Extract the [X, Y] coordinate from the center of the cell holding the provided text.  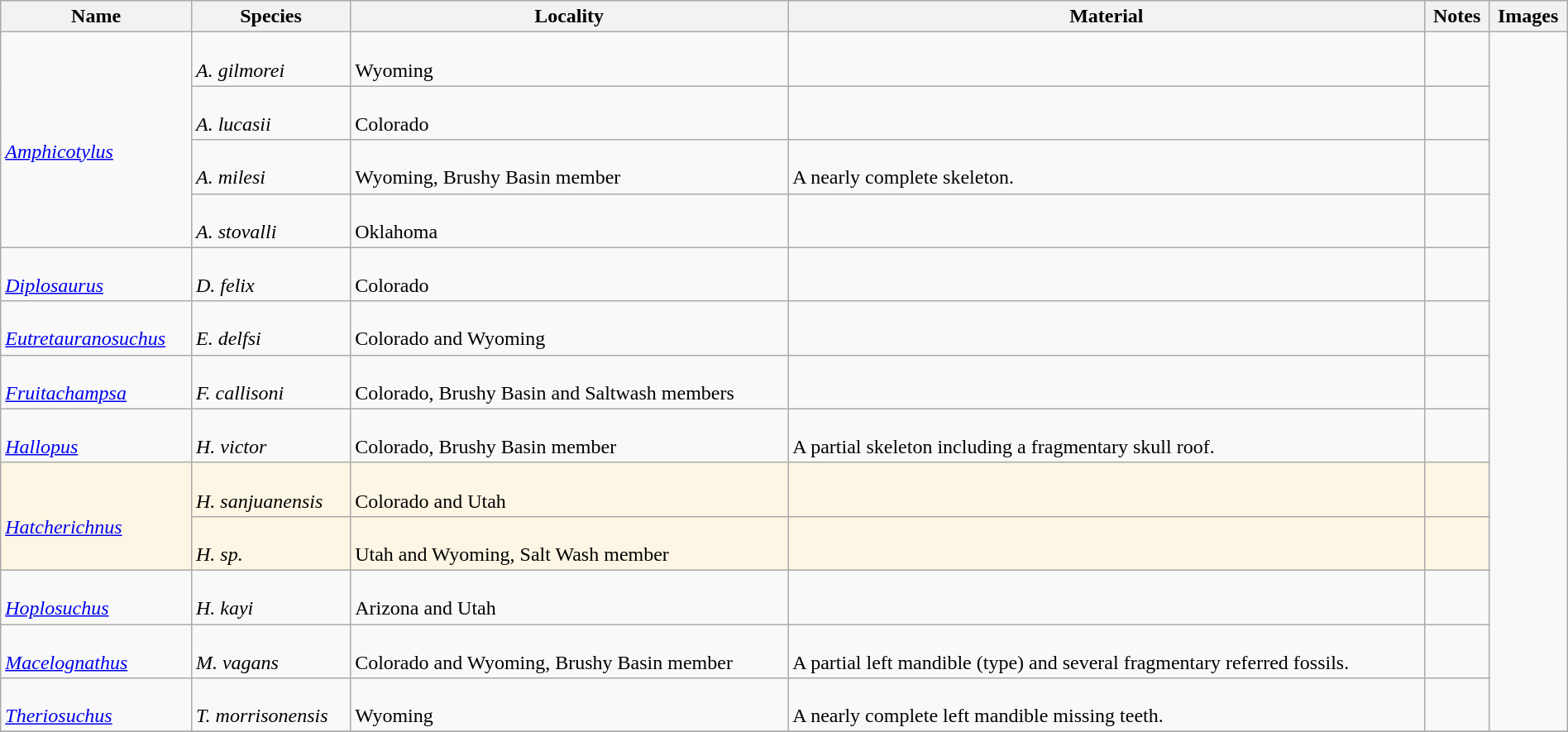
Utah and Wyoming, Salt Wash member [569, 543]
T. morrisonensis [270, 705]
H. sp. [270, 543]
Colorado, Brushy Basin member [569, 435]
Fruitachampsa [96, 382]
H. sanjuanensis [270, 490]
Notes [1457, 17]
Colorado and Wyoming, Brushy Basin member [569, 650]
Colorado, Brushy Basin and Saltwash members [569, 382]
A. stovalli [270, 220]
Hallopus [96, 435]
Macelognathus [96, 650]
Material [1107, 17]
E. delfsi [270, 328]
Eutretauranosuchus [96, 328]
A partial left mandible (type) and several fragmentary referred fossils. [1107, 650]
H. kayi [270, 597]
H. victor [270, 435]
Colorado and Wyoming [569, 328]
A nearly complete skeleton. [1107, 167]
A. milesi [270, 167]
Hatcherichnus [96, 516]
F. callisoni [270, 382]
Amphicotylus [96, 140]
Images [1528, 17]
A nearly complete left mandible missing teeth. [1107, 705]
M. vagans [270, 650]
Theriosuchus [96, 705]
Arizona and Utah [569, 597]
Wyoming, Brushy Basin member [569, 167]
A partial skeleton including a fragmentary skull roof. [1107, 435]
Colorado and Utah [569, 490]
D. felix [270, 275]
Locality [569, 17]
Hoplosuchus [96, 597]
Diplosaurus [96, 275]
Oklahoma [569, 220]
A. gilmorei [270, 60]
Species [270, 17]
Name [96, 17]
A. lucasii [270, 112]
